Locate the cell with the specified text and output its (X, Y) center coordinate. 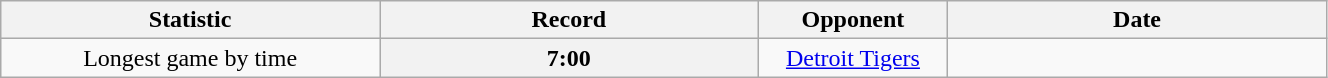
Record (570, 20)
Date (1138, 20)
Statistic (190, 20)
Detroit Tigers (852, 58)
7:00 (570, 58)
Longest game by time (190, 58)
Opponent (852, 20)
